Identify which cell holds the provided text, then report its [x, y] central coordinate. 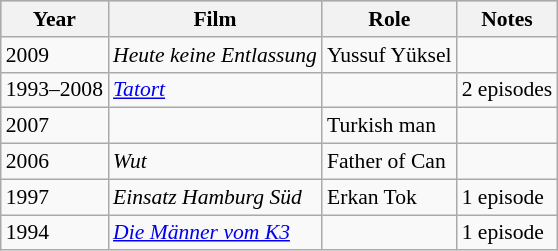
1994 [54, 233]
2007 [54, 126]
Heute keine Entlassung [215, 55]
Notes [508, 19]
Einsatz Hamburg Süd [215, 197]
Year [54, 19]
Erkan Tok [390, 197]
1993–2008 [54, 90]
Role [390, 19]
2009 [54, 55]
Film [215, 19]
1997 [54, 197]
2 episodes [508, 90]
Wut [215, 162]
2006 [54, 162]
Turkish man [390, 126]
Die Männer vom K3 [215, 233]
Father of Can [390, 162]
Yussuf Yüksel [390, 55]
Tatort [215, 90]
